Pinpoint the cell where the given text exists, returning its (x, y) midpoint coordinate. 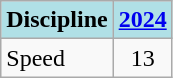
Discipline (57, 20)
13 (142, 58)
2024 (142, 20)
Speed (57, 58)
